Detect which cell encompasses the target text, then output its (X, Y) center coordinate. 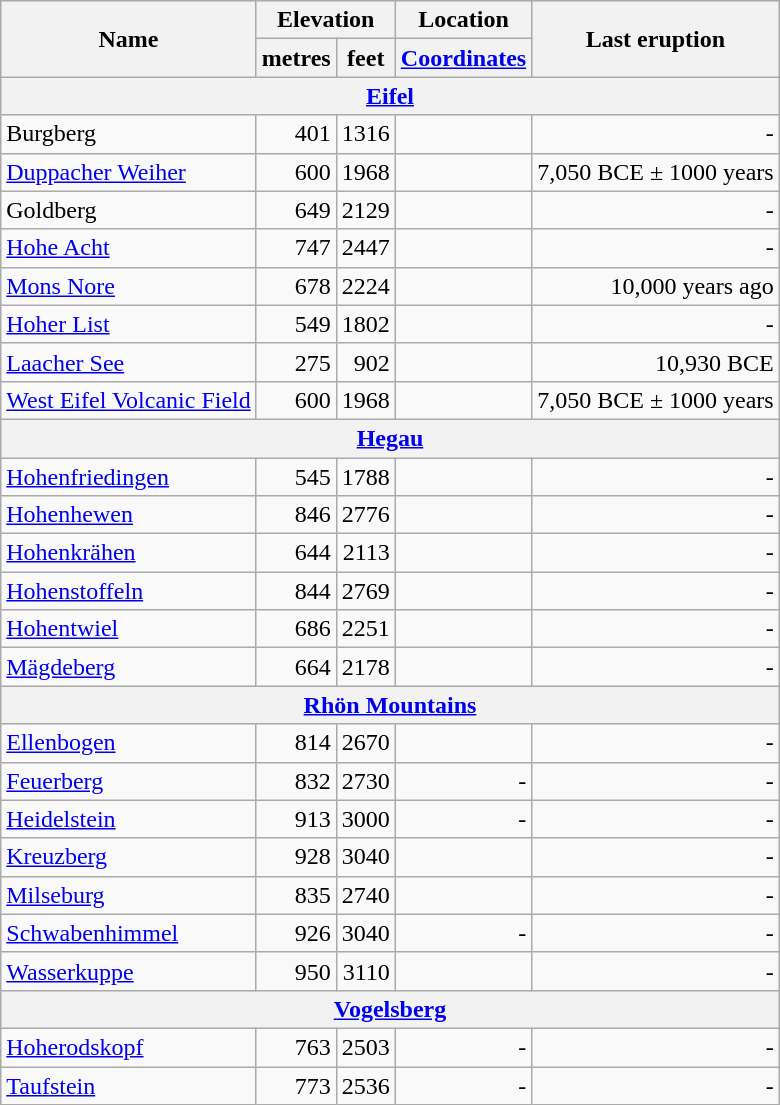
Hohentwiel (129, 629)
Hegau (390, 438)
Location (463, 20)
West Eifel Volcanic Field (129, 400)
10,930 BCE (656, 362)
1788 (366, 477)
664 (296, 667)
2178 (366, 667)
926 (296, 933)
Mons Nore (129, 286)
2251 (366, 629)
Ellenbogen (129, 743)
Rhön Mountains (390, 705)
Kreuzberg (129, 857)
Hohenstoffeln (129, 591)
Burgberg (129, 134)
2536 (366, 1085)
549 (296, 324)
1802 (366, 324)
763 (296, 1047)
2129 (366, 210)
Laacher See (129, 362)
950 (296, 971)
2447 (366, 248)
Hohenhewen (129, 515)
Feuerberg (129, 781)
Name (129, 39)
2740 (366, 895)
644 (296, 553)
Mägdeberg (129, 667)
Eifel (390, 96)
Hoher List (129, 324)
832 (296, 781)
Coordinates (463, 58)
Hoherodskopf (129, 1047)
835 (296, 895)
Hohe Acht (129, 248)
275 (296, 362)
2769 (366, 591)
686 (296, 629)
846 (296, 515)
649 (296, 210)
Heidelstein (129, 819)
545 (296, 477)
Hohenkrähen (129, 553)
814 (296, 743)
2224 (366, 286)
2113 (366, 553)
773 (296, 1085)
2730 (366, 781)
2503 (366, 1047)
Wasserkuppe (129, 971)
401 (296, 134)
Schwabenhimmel (129, 933)
Milseburg (129, 895)
678 (296, 286)
2670 (366, 743)
3000 (366, 819)
Goldberg (129, 210)
2776 (366, 515)
913 (296, 819)
3110 (366, 971)
Hohenfriedingen (129, 477)
747 (296, 248)
902 (366, 362)
Last eruption (656, 39)
metres (296, 58)
1316 (366, 134)
844 (296, 591)
928 (296, 857)
10,000 years ago (656, 286)
Elevation (326, 20)
feet (366, 58)
Taufstein (129, 1085)
Duppacher Weiher (129, 172)
Vogelsberg (390, 1009)
